Determine the (X, Y) coordinate at the center of the cell enclosing the given text.  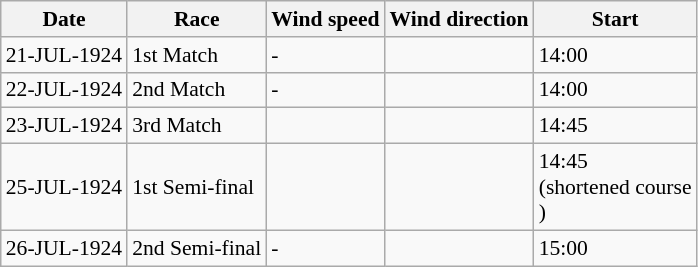
2nd Semi-final (196, 248)
1st Semi-final (196, 188)
22-JUL-1924 (64, 90)
2nd Match (196, 90)
1st Match (196, 55)
Date (64, 19)
14:45 (616, 126)
3rd Match (196, 126)
15:00 (616, 248)
Wind direction (460, 19)
Race (196, 19)
26-JUL-1924 (64, 248)
23-JUL-1924 (64, 126)
Wind speed (325, 19)
21-JUL-1924 (64, 55)
Start (616, 19)
25-JUL-1924 (64, 188)
14:45(shortened course) (616, 188)
